Find where the given text appears and provide that cell's center as [X, Y] coordinate. 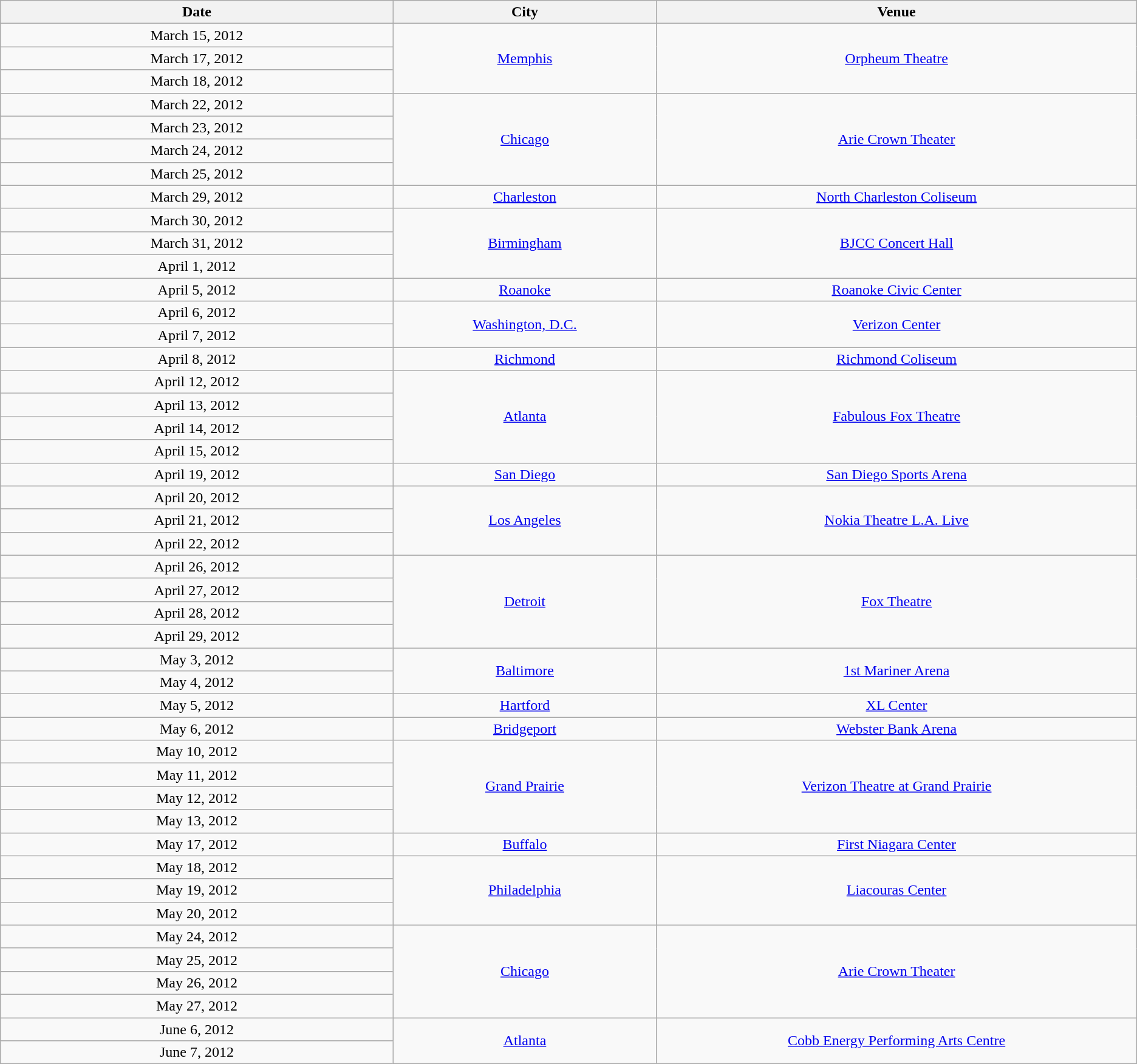
April 8, 2012 [197, 359]
Bridgeport [525, 729]
April 6, 2012 [197, 313]
Philadelphia [525, 890]
April 22, 2012 [197, 544]
Venue [896, 12]
Orpheum Theatre [896, 58]
Nokia Theatre L.A. Live [896, 520]
April 20, 2012 [197, 497]
March 24, 2012 [197, 151]
Verizon Center [896, 324]
May 10, 2012 [197, 752]
San Diego Sports Arena [896, 474]
XL Center [896, 706]
First Niagara Center [896, 844]
April 1, 2012 [197, 266]
March 31, 2012 [197, 243]
May 4, 2012 [197, 683]
April 21, 2012 [197, 520]
Buffalo [525, 844]
March 23, 2012 [197, 128]
Hartford [525, 706]
March 15, 2012 [197, 35]
Roanoke [525, 290]
April 7, 2012 [197, 336]
BJCC Concert Hall [896, 243]
Fox Theatre [896, 601]
Richmond Coliseum [896, 359]
Richmond [525, 359]
Webster Bank Arena [896, 729]
May 11, 2012 [197, 775]
April 28, 2012 [197, 613]
Los Angeles [525, 520]
May 5, 2012 [197, 706]
April 26, 2012 [197, 567]
March 30, 2012 [197, 220]
March 25, 2012 [197, 174]
April 15, 2012 [197, 451]
Roanoke Civic Center [896, 290]
April 5, 2012 [197, 290]
June 7, 2012 [197, 1052]
May 18, 2012 [197, 867]
Verizon Theatre at Grand Prairie [896, 786]
April 27, 2012 [197, 590]
May 25, 2012 [197, 960]
April 13, 2012 [197, 405]
May 19, 2012 [197, 890]
March 17, 2012 [197, 58]
Date [197, 12]
May 27, 2012 [197, 1006]
May 3, 2012 [197, 659]
April 29, 2012 [197, 636]
May 12, 2012 [197, 798]
May 6, 2012 [197, 729]
Birmingham [525, 243]
Baltimore [525, 670]
May 13, 2012 [197, 821]
May 26, 2012 [197, 983]
April 14, 2012 [197, 428]
Grand Prairie [525, 786]
Detroit [525, 601]
Fabulous Fox Theatre [896, 417]
Charleston [525, 197]
May 24, 2012 [197, 936]
March 18, 2012 [197, 81]
May 20, 2012 [197, 913]
April 12, 2012 [197, 382]
North Charleston Coliseum [896, 197]
June 6, 2012 [197, 1029]
City [525, 12]
San Diego [525, 474]
March 29, 2012 [197, 197]
May 17, 2012 [197, 844]
March 22, 2012 [197, 104]
Washington, D.C. [525, 324]
Liacouras Center [896, 890]
Cobb Energy Performing Arts Centre [896, 1041]
April 19, 2012 [197, 474]
Memphis [525, 58]
1st Mariner Arena [896, 670]
